Output the [X, Y] coordinate of the center of the cell containing the given text.  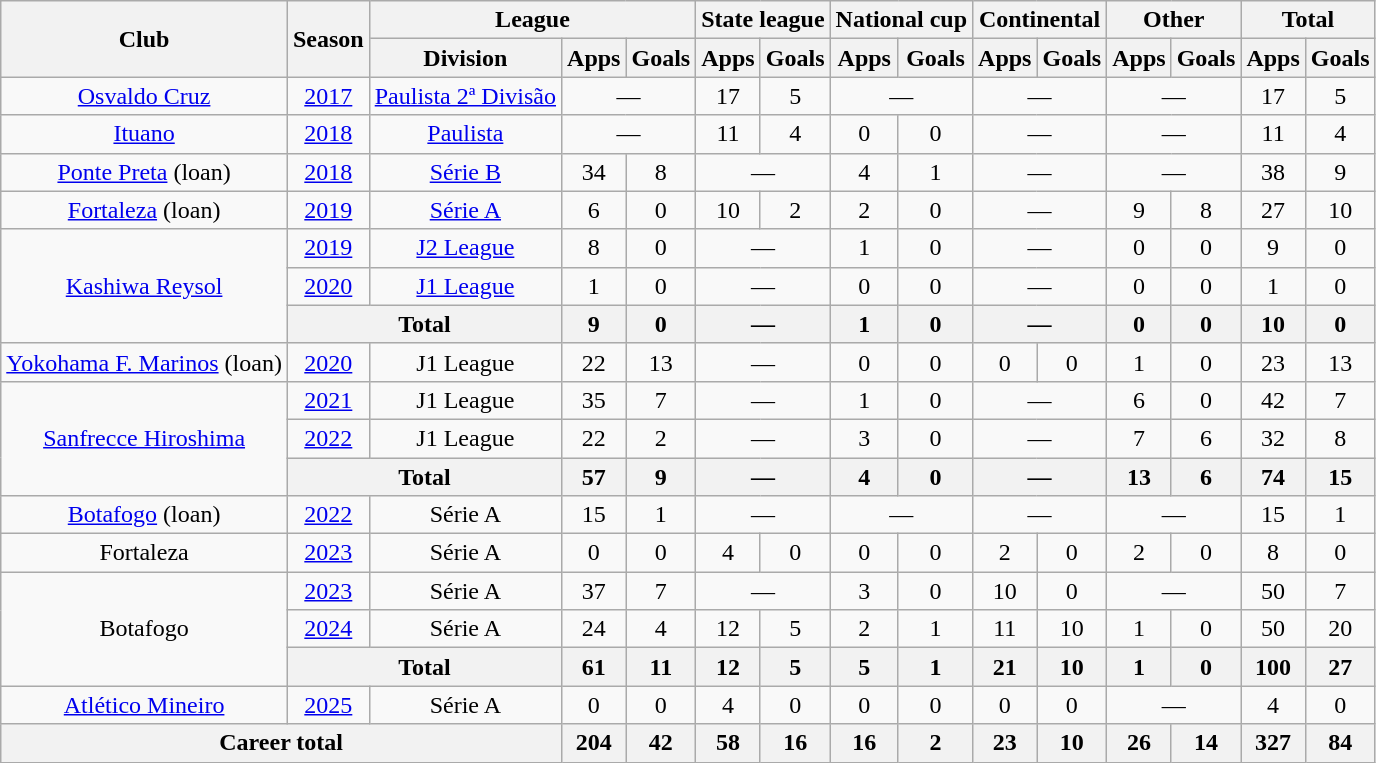
2021 [328, 400]
57 [594, 477]
2024 [328, 629]
26 [1139, 743]
National cup [901, 20]
34 [594, 172]
State league [763, 20]
Other [1174, 20]
Kashiwa Reysol [144, 286]
327 [1273, 743]
Ponte Preta (loan) [144, 172]
204 [594, 743]
Paulista 2ª Divisão [465, 96]
24 [594, 629]
Sanfrecce Hiroshima [144, 438]
14 [1206, 743]
20 [1340, 629]
League [532, 20]
37 [594, 591]
21 [1005, 667]
Botafogo (loan) [144, 515]
Fortaleza [144, 553]
Fortaleza (loan) [144, 210]
35 [594, 400]
32 [1273, 438]
2017 [328, 96]
J2 League [465, 248]
2025 [328, 705]
Career total [282, 743]
58 [728, 743]
Osvaldo Cruz [144, 96]
Season [328, 39]
74 [1273, 477]
Club [144, 39]
Atlético Mineiro [144, 705]
Botafogo [144, 629]
38 [1273, 172]
84 [1340, 743]
Ituano [144, 134]
Continental [1040, 20]
Série B [465, 172]
100 [1273, 667]
Paulista [465, 134]
Division [465, 58]
Yokohama F. Marinos (loan) [144, 362]
61 [594, 667]
